Find where the given text appears and provide that cell's center as (X, Y) coordinate. 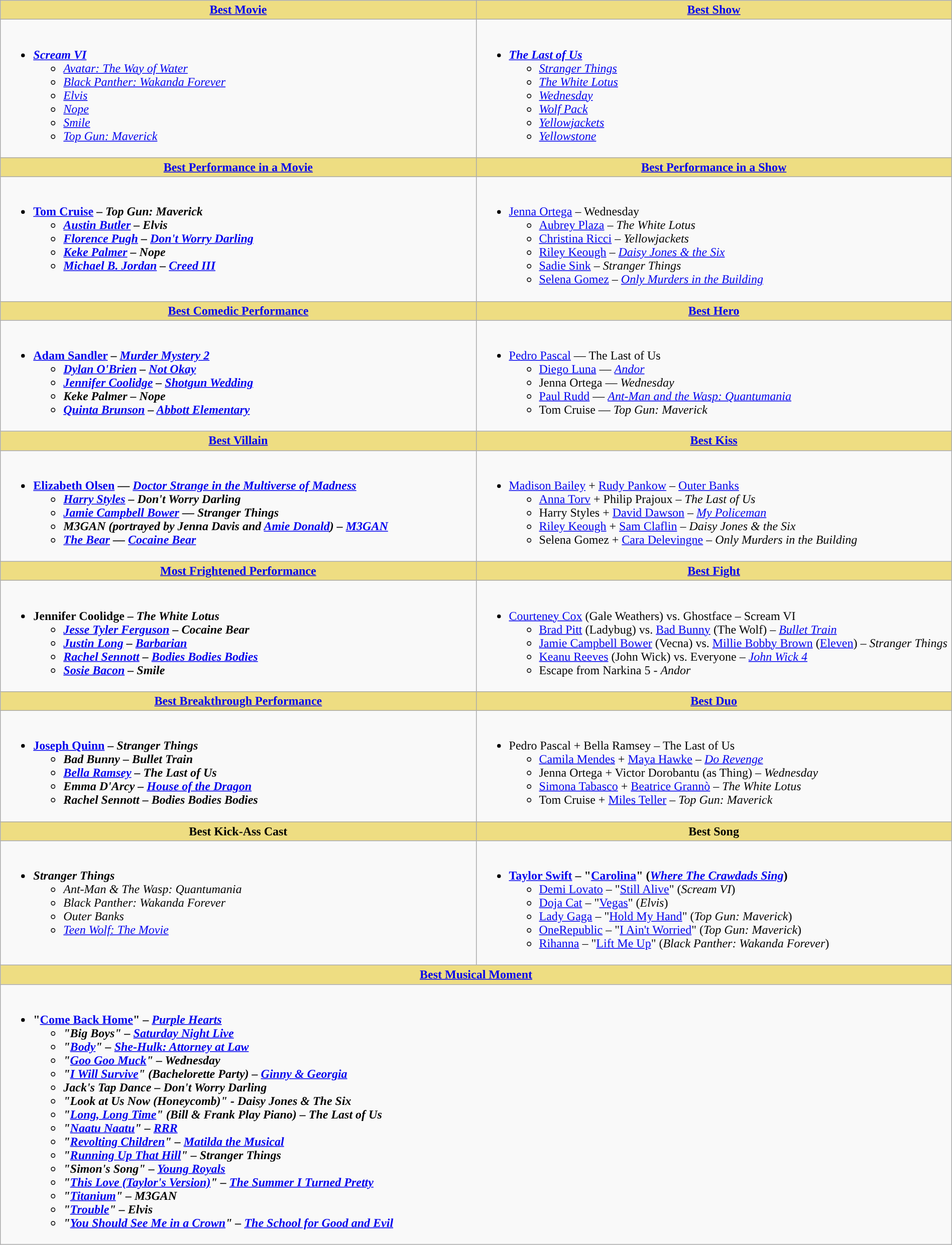
The Last of UsStranger ThingsThe White LotusWednesdayWolf PackYellowjacketsYellowstone (714, 88)
Best Duo (714, 701)
Best Show (714, 10)
Best Performance in a Movie (238, 167)
Stranger ThingsAnt-Man & The Wasp: QuantumaniaBlack Panther: Wakanda ForeverOuter BanksTeen Wolf: The Movie (238, 903)
Best Musical Moment (476, 975)
Best Performance in a Show (714, 167)
Best Song (714, 831)
Adam Sandler – Murder Mystery 2Dylan O'Brien – Not OkayJennifer Coolidge – Shotgun WeddingKeke Palmer – NopeQuinta Brunson – Abbott Elementary (238, 376)
Best Villain (238, 441)
Scream VIAvatar: The Way of WaterBlack Panther: Wakanda ForeverElvisNopeSmileTop Gun: Maverick (238, 88)
Best Breakthrough Performance (238, 701)
Most Frightened Performance (238, 571)
Best Movie (238, 10)
Tom Cruise – Top Gun: MaverickAustin Butler – ElvisFlorence Pugh – Don't Worry DarlingKeke Palmer – NopeMichael B. Jordan – Creed III (238, 239)
Jennifer Coolidge – The White LotusJesse Tyler Ferguson – Cocaine BearJustin Long – BarbarianRachel Sennott – Bodies Bodies BodiesSosie Bacon – Smile (238, 636)
Pedro Pascal — The Last of UsDiego Luna — AndorJenna Ortega — WednesdayPaul Rudd — Ant-Man and the Wasp: QuantumaniaTom Cruise — Top Gun: Maverick (714, 376)
Best Comedic Performance (238, 311)
Best Fight (714, 571)
Best Kick-Ass Cast (238, 831)
Best Hero (714, 311)
Best Kiss (714, 441)
